Determine the [X, Y] coordinate at the center of the cell enclosing the given text.  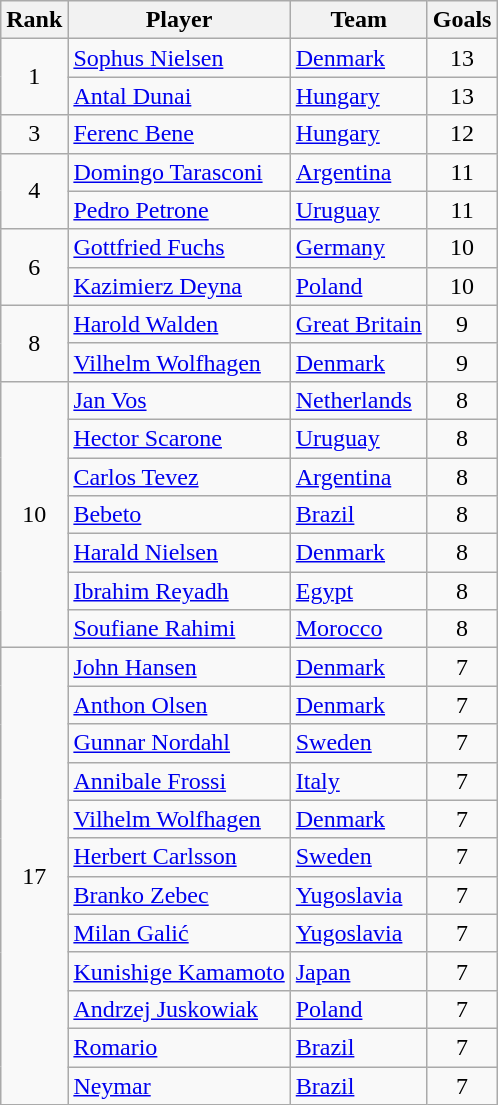
6 [34, 267]
Japan [358, 971]
Gottfried Fuchs [179, 248]
Harald Nielsen [179, 553]
3 [34, 134]
Hector Scarone [179, 438]
17 [34, 876]
Domingo Tarasconi [179, 172]
Ibrahim Reyadh [179, 591]
Annibale Frossi [179, 781]
4 [34, 191]
Great Britain [358, 324]
Carlos Tevez [179, 477]
Harold Walden [179, 324]
Herbert Carlsson [179, 857]
Rank [34, 20]
Italy [358, 781]
Netherlands [358, 400]
Branko Zebec [179, 895]
Neymar [179, 1085]
Sophus Nielsen [179, 58]
Kunishige Kamamoto [179, 971]
Andrzej Juskowiak [179, 1009]
Egypt [358, 591]
Kazimierz Deyna [179, 286]
Team [358, 20]
Gunnar Nordahl [179, 743]
Player [179, 20]
12 [462, 134]
Ferenc Bene [179, 134]
John Hansen [179, 667]
Bebeto [179, 515]
Soufiane Rahimi [179, 629]
Goals [462, 20]
Anthon Olsen [179, 705]
Antal Dunai [179, 96]
Jan Vos [179, 400]
Germany [358, 248]
Morocco [358, 629]
1 [34, 77]
Milan Galić [179, 933]
Pedro Petrone [179, 210]
Romario [179, 1047]
